Locate the cell with the specified text and output its (x, y) center coordinate. 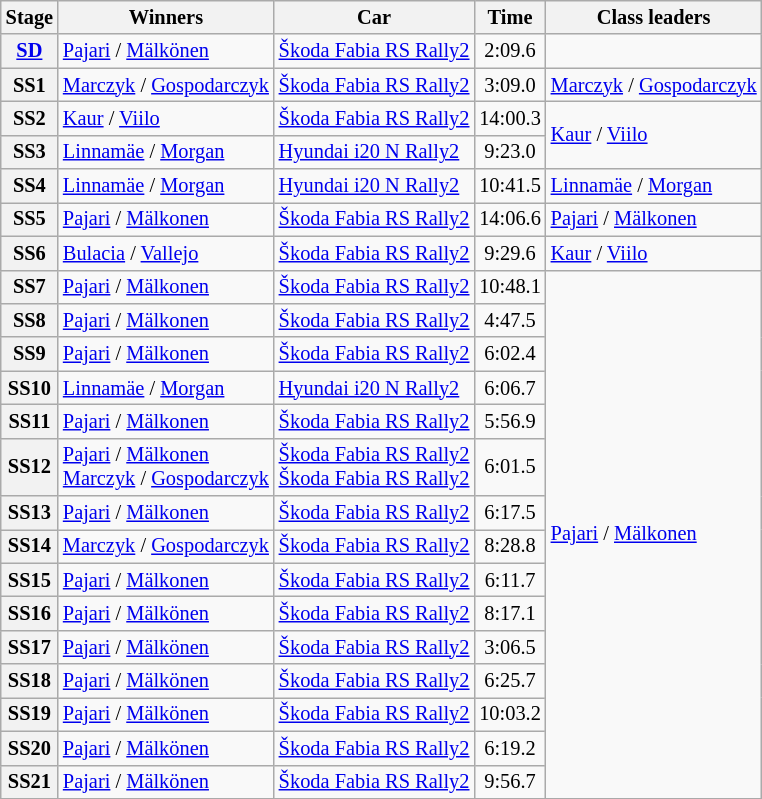
SS21 (30, 782)
Winners (166, 17)
3:09.0 (510, 85)
10:41.5 (510, 186)
SS19 (30, 714)
10:48.1 (510, 287)
3:06.5 (510, 647)
5:56.9 (510, 421)
SS10 (30, 388)
SS8 (30, 320)
SS17 (30, 647)
6:25.7 (510, 681)
SS4 (30, 186)
8:17.1 (510, 613)
Car (374, 17)
SS14 (30, 546)
14:00.3 (510, 118)
4:47.5 (510, 320)
SS2 (30, 118)
Class leaders (654, 17)
6:19.2 (510, 748)
9:56.7 (510, 782)
SS7 (30, 287)
SS20 (30, 748)
Bulacia / Vallejo (166, 253)
SS12 (30, 467)
SS5 (30, 219)
6:06.7 (510, 388)
SD (30, 51)
6:11.7 (510, 580)
SS9 (30, 354)
Time (510, 17)
SS16 (30, 613)
SS11 (30, 421)
SS13 (30, 513)
9:23.0 (510, 152)
6:17.5 (510, 513)
Pajari / MälkonenMarczyk / Gospodarczyk (166, 467)
14:06.6 (510, 219)
SS3 (30, 152)
10:03.2 (510, 714)
SS6 (30, 253)
Stage (30, 17)
9:29.6 (510, 253)
8:28.8 (510, 546)
SS1 (30, 85)
SS15 (30, 580)
Škoda Fabia RS Rally2 Škoda Fabia RS Rally2 (374, 467)
6:01.5 (510, 467)
SS18 (30, 681)
2:09.6 (510, 51)
6:02.4 (510, 354)
